Identify which cell holds the provided text, then report its [x, y] central coordinate. 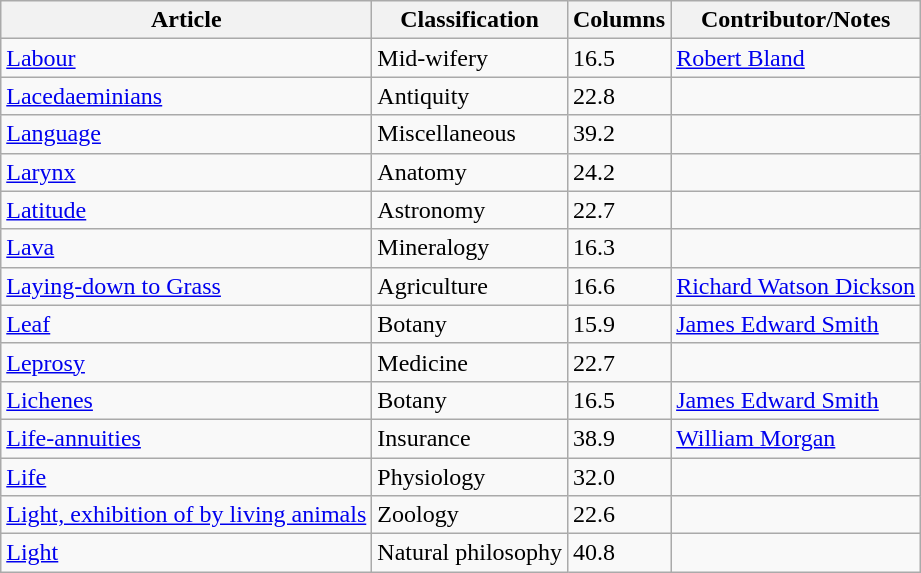
Zoology [470, 515]
Laying-down to Grass [186, 286]
Columns [618, 20]
Light, exhibition of by living animals [186, 515]
Larynx [186, 172]
Language [186, 134]
Anatomy [470, 172]
Lava [186, 248]
William Morgan [796, 438]
16.3 [618, 248]
Physiology [470, 477]
Mineralogy [470, 248]
38.9 [618, 438]
Classification [470, 20]
24.2 [618, 172]
Insurance [470, 438]
Article [186, 20]
22.8 [618, 96]
Life [186, 477]
Leaf [186, 324]
Contributor/Notes [796, 20]
16.6 [618, 286]
40.8 [618, 553]
Latitude [186, 210]
39.2 [618, 134]
32.0 [618, 477]
Mid-wifery [470, 58]
Lacedaeminians [186, 96]
22.6 [618, 515]
15.9 [618, 324]
Miscellaneous [470, 134]
Labour [186, 58]
Richard Watson Dickson [796, 286]
Natural philosophy [470, 553]
Life-annuities [186, 438]
Astronomy [470, 210]
Robert Bland [796, 58]
Medicine [470, 362]
Antiquity [470, 96]
Lichenes [186, 400]
Light [186, 553]
Agriculture [470, 286]
Leprosy [186, 362]
